For the text-containing cell, return its midpoint in [X, Y] coordinate format. 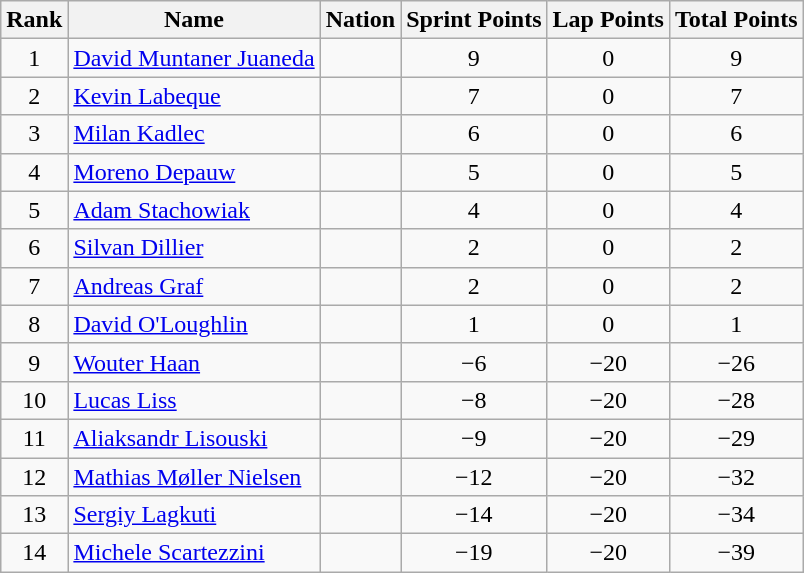
Total Points [736, 20]
Mathias Møller Nielsen [194, 477]
David O'Loughlin [194, 324]
3 [34, 134]
Sergiy Lagkuti [194, 515]
−8 [474, 400]
Kevin Labeque [194, 96]
−34 [736, 515]
12 [34, 477]
Lap Points [608, 20]
Michele Scartezzini [194, 553]
−32 [736, 477]
Rank [34, 20]
−29 [736, 438]
−19 [474, 553]
13 [34, 515]
14 [34, 553]
Sprint Points [474, 20]
−39 [736, 553]
−26 [736, 362]
−14 [474, 515]
Aliaksandr Lisouski [194, 438]
8 [34, 324]
−6 [474, 362]
10 [34, 400]
Nation [360, 20]
Silvan Dillier [194, 248]
Lucas Liss [194, 400]
Moreno Depauw [194, 172]
David Muntaner Juaneda [194, 58]
Name [194, 20]
−9 [474, 438]
Milan Kadlec [194, 134]
11 [34, 438]
Andreas Graf [194, 286]
Adam Stachowiak [194, 210]
Wouter Haan [194, 362]
−28 [736, 400]
−12 [474, 477]
